Pinpoint the cell where the given text exists, returning its [X, Y] midpoint coordinate. 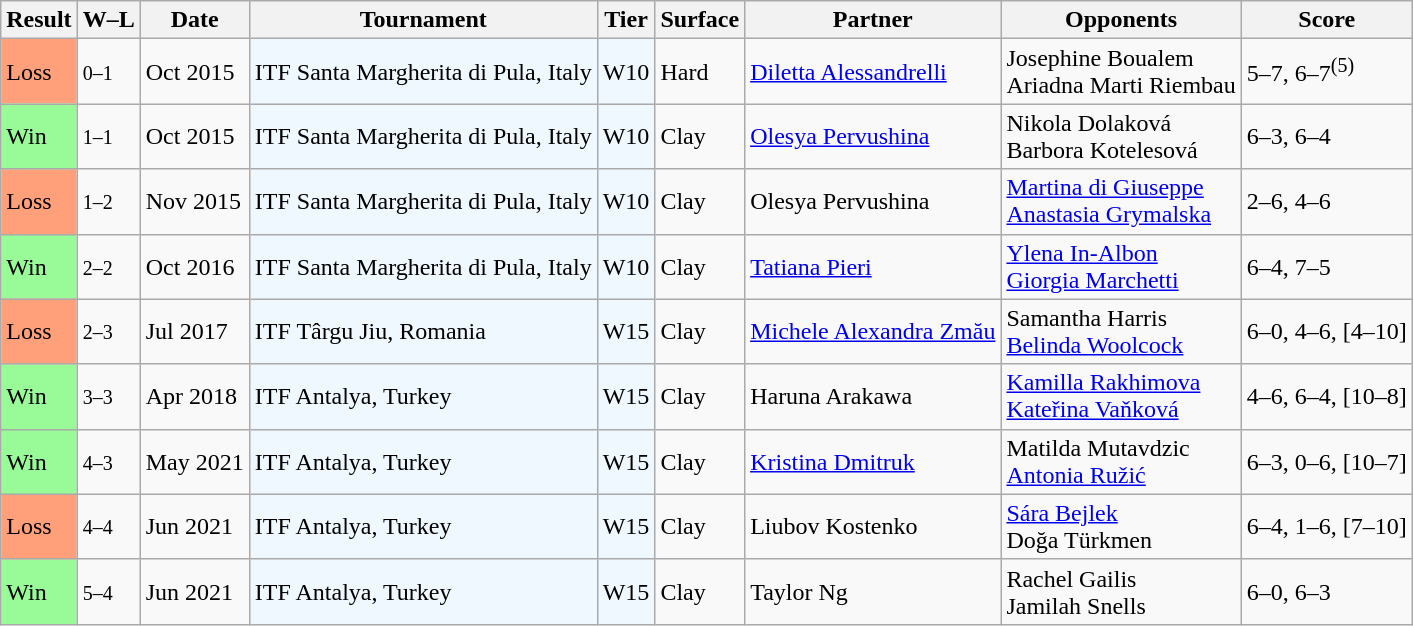
Josephine Boualem Ariadna Marti Riembau [1121, 72]
6–4, 1–6, [7–10] [1326, 526]
Surface [700, 20]
Diletta Alessandrelli [873, 72]
3–3 [108, 396]
Opponents [1121, 20]
5–7, 6–7(5) [1326, 72]
5–4 [108, 592]
Ylena In-Albon Giorgia Marchetti [1121, 266]
Nikola Dolaková Barbora Kotelesová [1121, 136]
ITF Târgu Jiu, Romania [423, 332]
Rachel Gailis Jamilah Snells [1121, 592]
Samantha Harris Belinda Woolcock [1121, 332]
May 2021 [194, 462]
6–4, 7–5 [1326, 266]
Taylor Ng [873, 592]
6–0, 6–3 [1326, 592]
1–1 [108, 136]
Michele Alexandra Zmău [873, 332]
Partner [873, 20]
2–6, 4–6 [1326, 202]
2–3 [108, 332]
6–3, 6–4 [1326, 136]
Jul 2017 [194, 332]
6–3, 0–6, [10–7] [1326, 462]
0–1 [108, 72]
2–2 [108, 266]
Martina di Giuseppe Anastasia Grymalska [1121, 202]
Oct 2016 [194, 266]
Nov 2015 [194, 202]
W–L [108, 20]
Tournament [423, 20]
4–4 [108, 526]
4–3 [108, 462]
Sára Bejlek Doğa Türkmen [1121, 526]
Haruna Arakawa [873, 396]
Date [194, 20]
Result [39, 20]
6–0, 4–6, [4–10] [1326, 332]
Matilda Mutavdzic Antonia Ružić [1121, 462]
Hard [700, 72]
Kamilla Rakhimova Kateřina Vaňková [1121, 396]
Kristina Dmitruk [873, 462]
4–6, 6–4, [10–8] [1326, 396]
Score [1326, 20]
1–2 [108, 202]
Tatiana Pieri [873, 266]
Apr 2018 [194, 396]
Liubov Kostenko [873, 526]
Tier [626, 20]
